For the text-containing cell, return its midpoint in (x, y) coordinate format. 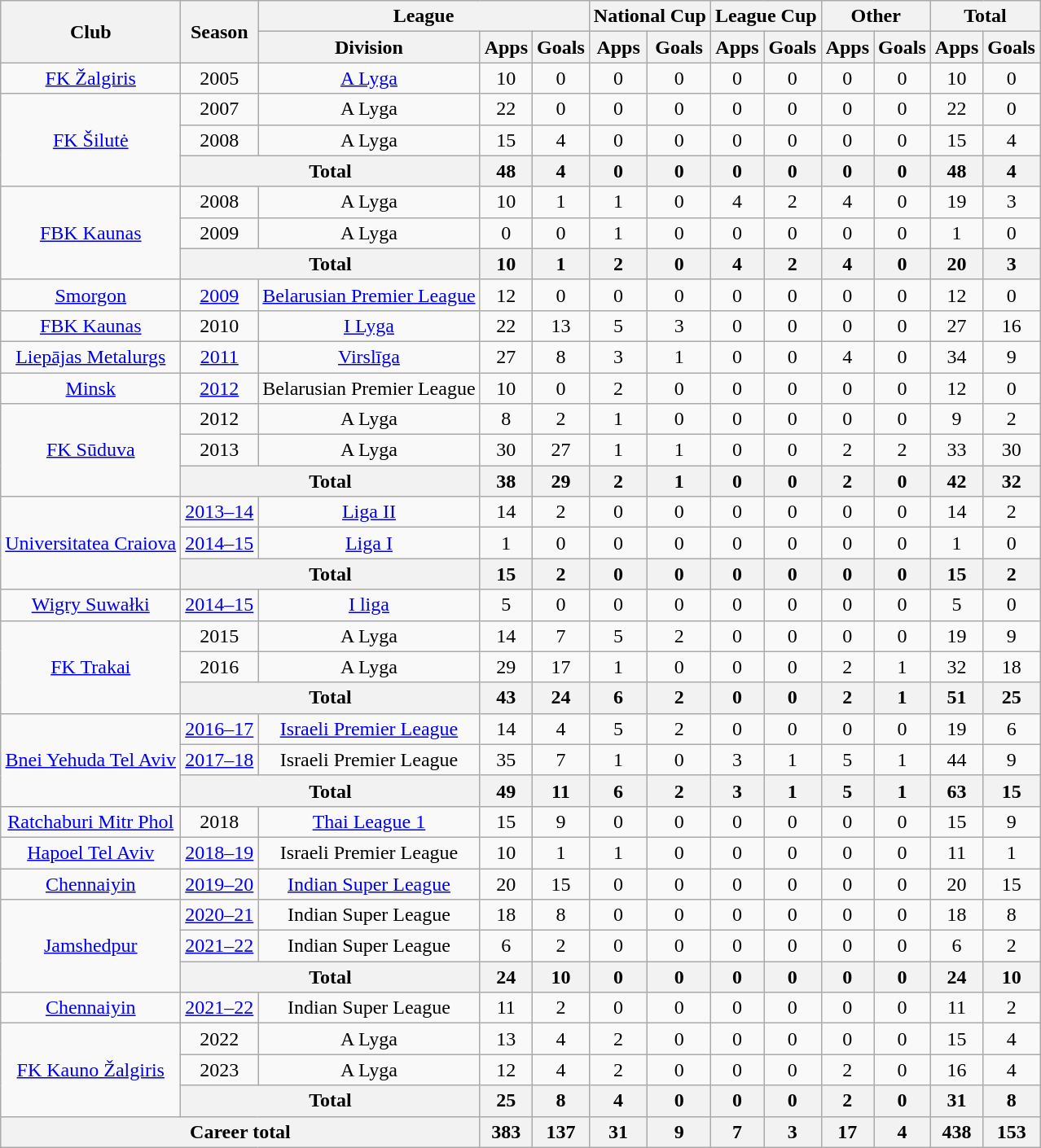
Hapoel Tel Aviv (91, 852)
2005 (220, 78)
2023 (220, 1070)
2013–14 (220, 512)
I liga (369, 605)
FK Kauno Žalgiris (91, 1070)
51 (956, 698)
438 (956, 1132)
153 (1012, 1132)
2010 (220, 326)
Liepājas Metalurgs (91, 357)
FK Šilutė (91, 140)
Club (91, 32)
63 (956, 791)
2016 (220, 667)
2018–19 (220, 852)
National Cup (650, 16)
2013 (220, 450)
Division (369, 47)
33 (956, 450)
35 (506, 760)
Wigry Suwałki (91, 605)
43 (506, 698)
Other (876, 16)
Minsk (91, 388)
Liga I (369, 543)
2016–17 (220, 729)
Universitatea Craiova (91, 543)
I Lyga (369, 326)
2020–21 (220, 915)
FK Sūduva (91, 450)
2019–20 (220, 883)
2017–18 (220, 760)
49 (506, 791)
44 (956, 760)
Liga II (369, 512)
Career total (240, 1132)
Thai League 1 (369, 822)
38 (506, 481)
Smorgon (91, 295)
League Cup (766, 16)
383 (506, 1132)
34 (956, 357)
2022 (220, 1039)
Jamshedpur (91, 946)
137 (561, 1132)
Season (220, 32)
League (424, 16)
2007 (220, 109)
Ratchaburi Mitr Phol (91, 822)
42 (956, 481)
Bnei Yehuda Tel Aviv (91, 760)
2011 (220, 357)
Virslīga (369, 357)
2015 (220, 636)
FK Žalgiris (91, 78)
FK Trakai (91, 667)
2018 (220, 822)
